Scan for the cell matching the given text and deliver its (X, Y) coordinate at center. 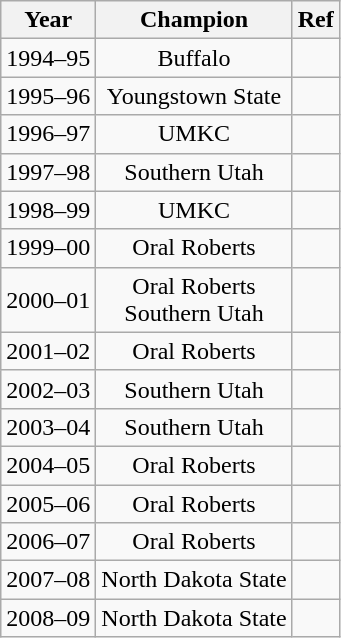
1995–96 (48, 96)
Buffalo (194, 58)
2008–09 (48, 618)
2000–01 (48, 300)
2005–06 (48, 503)
1999–00 (48, 248)
Year (48, 20)
2004–05 (48, 465)
1997–98 (48, 172)
1994–95 (48, 58)
2003–04 (48, 427)
1996–97 (48, 134)
Youngstown State (194, 96)
2001–02 (48, 351)
Champion (194, 20)
2002–03 (48, 389)
Ref (316, 20)
1998–99 (48, 210)
2006–07 (48, 542)
Oral RobertsSouthern Utah (194, 300)
2007–08 (48, 580)
